Provide the [X, Y] coordinate of the cell's center where the given text is located.  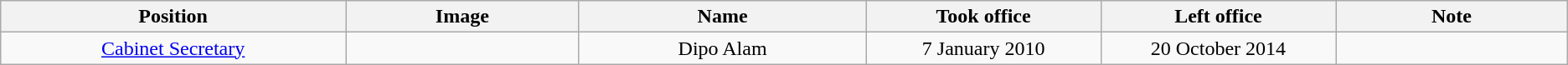
Cabinet Secretary [173, 48]
Name [722, 17]
7 January 2010 [983, 48]
Took office [983, 17]
Position [173, 17]
Note [1452, 17]
Dipo Alam [722, 48]
20 October 2014 [1218, 48]
Left office [1218, 17]
Image [462, 17]
